Pinpoint the cell where the given text exists, returning its [X, Y] midpoint coordinate. 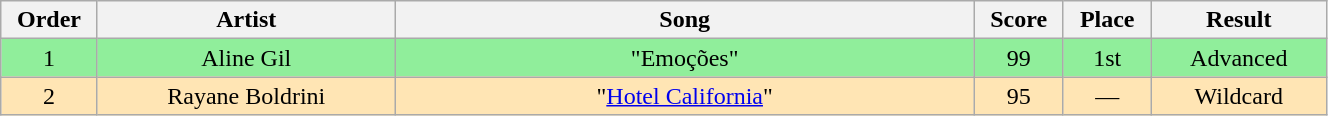
Wildcard [1238, 96]
99 [1018, 58]
Artist [246, 20]
Score [1018, 20]
Order [49, 20]
Rayane Boldrini [246, 96]
2 [49, 96]
1st [1107, 58]
Place [1107, 20]
"Hotel California" [684, 96]
Song [684, 20]
Result [1238, 20]
— [1107, 96]
Advanced [1238, 58]
"Emoções" [684, 58]
Aline Gil [246, 58]
1 [49, 58]
95 [1018, 96]
